Capture the cell that displays the provided text and extract its [X, Y] central coordinate. 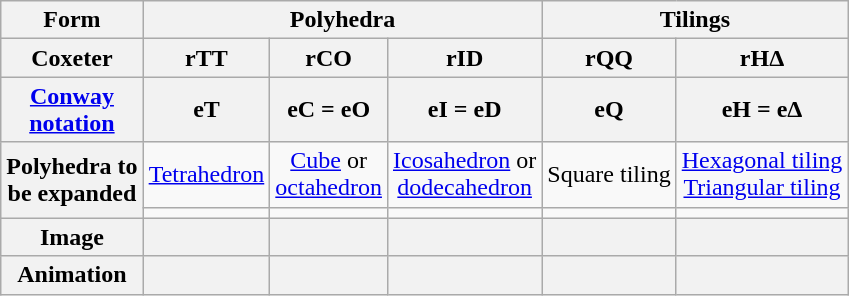
Animation [72, 275]
Cube oroctahedron [329, 174]
Polyhedra tobe expanded [72, 180]
rTT [206, 58]
Image [72, 237]
Coxeter [72, 58]
Tilings [695, 20]
Polyhedra [342, 20]
rCO [329, 58]
rHΔ [762, 58]
Square tiling [609, 174]
rQQ [609, 58]
rID [464, 58]
eH = eΔ [762, 110]
Form [72, 20]
Conwaynotation [72, 110]
Hexagonal tilingTriangular tiling [762, 174]
eQ [609, 110]
eI = eD [464, 110]
Tetrahedron [206, 174]
eT [206, 110]
Icosahedron ordodecahedron [464, 174]
eC = eO [329, 110]
